Output the (x, y) coordinate of the center of the cell containing the given text.  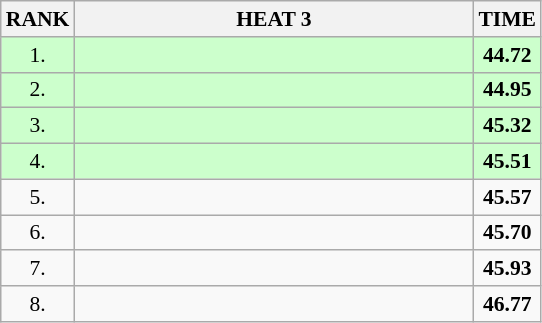
RANK (38, 19)
45.51 (507, 162)
46.77 (507, 304)
8. (38, 304)
44.95 (507, 90)
45.93 (507, 269)
3. (38, 126)
TIME (507, 19)
4. (38, 162)
44.72 (507, 55)
45.57 (507, 197)
HEAT 3 (274, 19)
7. (38, 269)
6. (38, 233)
5. (38, 197)
45.70 (507, 233)
2. (38, 90)
1. (38, 55)
45.32 (507, 126)
